Locate the cell with the specified text and output its (x, y) center coordinate. 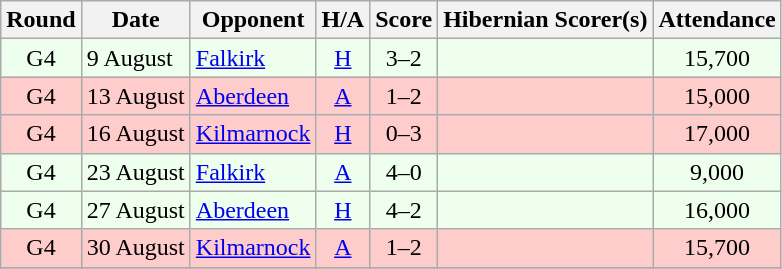
9,000 (717, 172)
16 August (136, 134)
15,000 (717, 96)
13 August (136, 96)
9 August (136, 58)
3–2 (404, 58)
Opponent (253, 20)
17,000 (717, 134)
30 August (136, 248)
Round (41, 20)
Hibernian Scorer(s) (546, 20)
4–2 (404, 210)
Date (136, 20)
16,000 (717, 210)
0–3 (404, 134)
H/A (343, 20)
27 August (136, 210)
4–0 (404, 172)
Attendance (717, 20)
Score (404, 20)
23 August (136, 172)
